Find where the given text appears and provide that cell's center as [X, Y] coordinate. 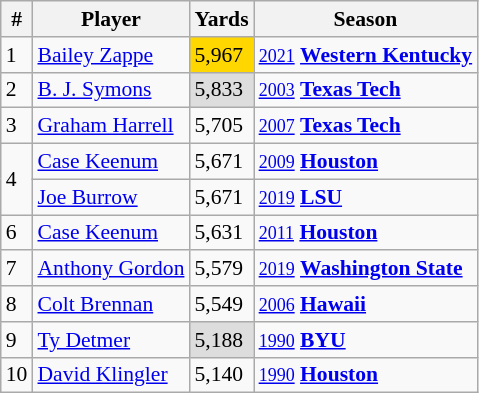
5,188 [221, 340]
1990 Houston [366, 375]
Season [366, 19]
2009 Houston [366, 162]
7 [17, 269]
B. J. Symons [110, 90]
2011 Houston [366, 233]
4 [17, 180]
2007 Texas Tech [366, 126]
5,967 [221, 55]
# [17, 19]
Colt Brennan [110, 304]
9 [17, 340]
6 [17, 233]
Bailey Zappe [110, 55]
2003 Texas Tech [366, 90]
2019 Washington State [366, 269]
5,705 [221, 126]
Anthony Gordon [110, 269]
5,549 [221, 304]
Yards [221, 19]
5,140 [221, 375]
2019 LSU [366, 197]
2021 Western Kentucky [366, 55]
10 [17, 375]
8 [17, 304]
Joe Burrow [110, 197]
2006 Hawaii [366, 304]
5,631 [221, 233]
1990 BYU [366, 340]
1 [17, 55]
David Klingler [110, 375]
2 [17, 90]
5,833 [221, 90]
Graham Harrell [110, 126]
3 [17, 126]
5,579 [221, 269]
Player [110, 19]
Ty Detmer [110, 340]
